Locate the cell with the specified text and output its [X, Y] center coordinate. 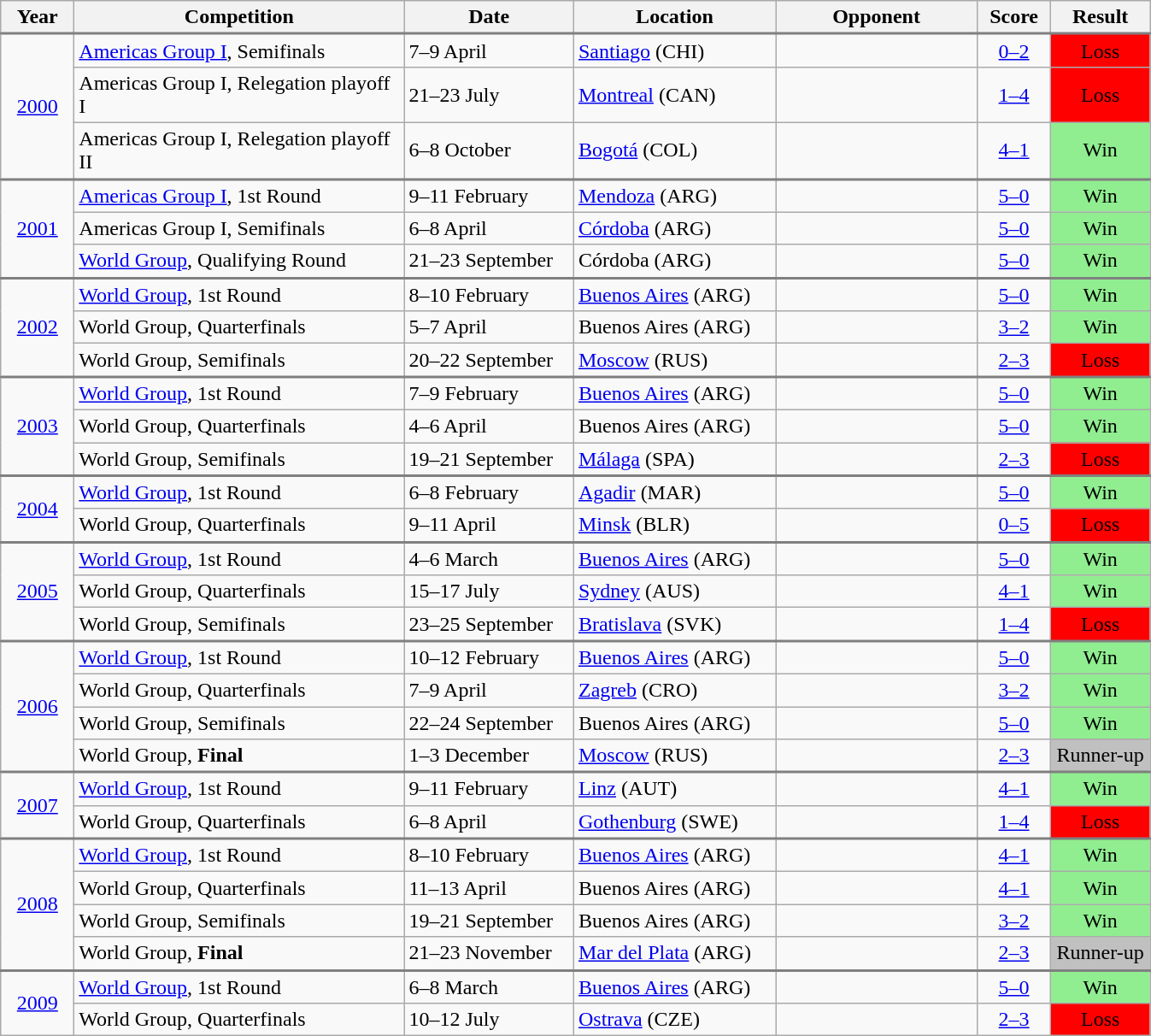
Agadir (MAR) [674, 492]
2002 [38, 327]
4–6 April [489, 426]
21–23 July [489, 94]
World Group, Qualifying Round [239, 262]
20–22 September [489, 361]
Americas Group I, Relegation playoff I [239, 94]
Mar del Plata (ARG) [674, 954]
Montreal (CAN) [674, 94]
Zagreb (CRO) [674, 690]
2006 [38, 707]
Mendoza (ARG) [674, 195]
Location [674, 17]
2000 [38, 107]
2009 [38, 1004]
2007 [38, 805]
Gothenburg (SWE) [674, 822]
Minsk (BLR) [674, 525]
23–25 September [489, 624]
Competition [239, 17]
21–23 November [489, 954]
6–8 March [489, 986]
0–2 [1014, 51]
0–5 [1014, 525]
Opponent [877, 17]
2003 [38, 427]
Date [489, 17]
Americas Group I, 1st Round [239, 195]
Bogotá (COL) [674, 150]
2001 [38, 228]
11–13 April [489, 888]
Americas Group I, Relegation playoff II [239, 150]
6–8 February [489, 492]
4–6 March [489, 559]
Year [38, 17]
Result [1101, 17]
10–12 July [489, 1020]
5–7 April [489, 327]
Score [1014, 17]
22–24 September [489, 722]
2005 [38, 592]
10–12 February [489, 658]
2008 [38, 904]
Sydney (AUS) [674, 592]
Ostrava (CZE) [674, 1020]
6–8 October [489, 150]
Málaga (SPA) [674, 460]
7–9 February [489, 393]
1–3 December [489, 756]
21–23 September [489, 262]
15–17 July [489, 592]
Santiago (CHI) [674, 51]
2004 [38, 509]
9–11 April [489, 525]
Bratislava (SVK) [674, 624]
Linz (AUT) [674, 788]
